Scan for the cell matching the given text and deliver its (x, y) coordinate at center. 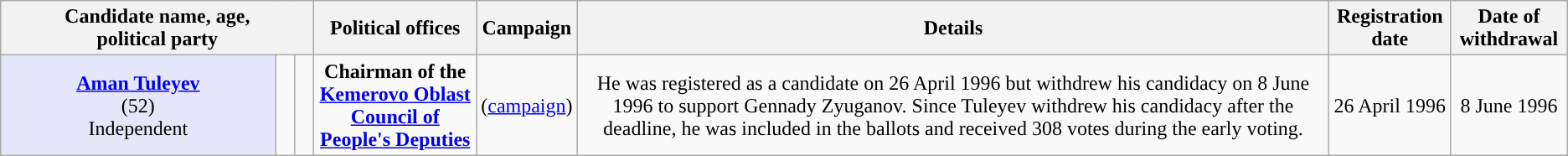
8 June 1996 (1509, 106)
Details (953, 29)
Date of withdrawal (1509, 29)
Chairman of the Kemerovo Oblast Council of People's Deputies (395, 106)
Aman Tuleyev(52)Independent (138, 106)
Registration date (1390, 29)
(campaign) (527, 106)
Campaign (527, 29)
Candidate name, age,political party (157, 29)
Political offices (395, 29)
26 April 1996 (1390, 106)
